Capture the cell that displays the provided text and extract its (X, Y) central coordinate. 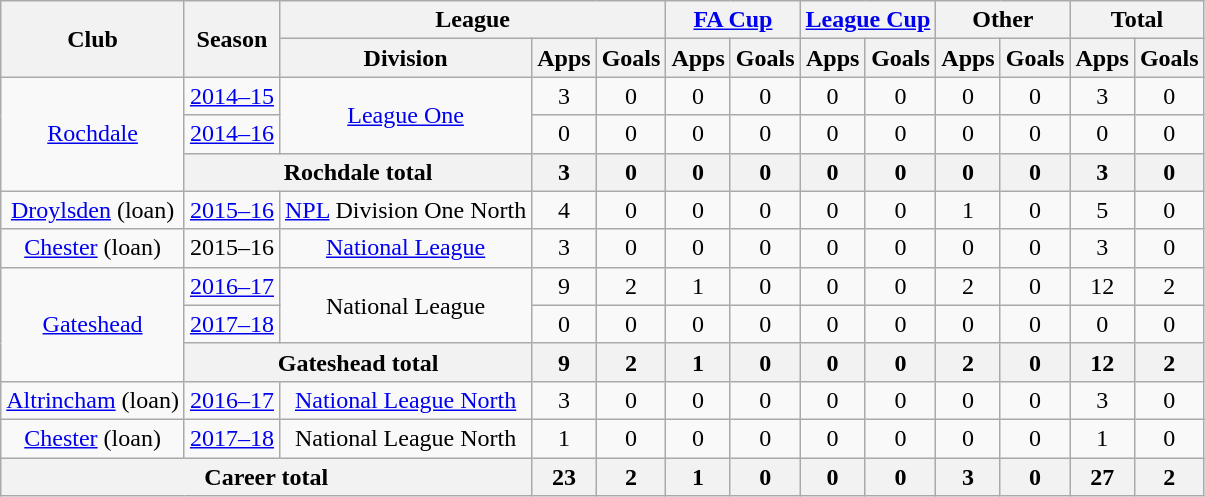
Club (93, 39)
League (472, 20)
Rochdale (93, 134)
Gateshead total (358, 362)
Altrincham (loan) (93, 400)
League Cup (868, 20)
Total (1137, 20)
League One (405, 115)
Division (405, 58)
27 (1102, 477)
FA Cup (733, 20)
Career total (266, 477)
4 (564, 210)
23 (564, 477)
2014–16 (232, 134)
NPL Division One North (405, 210)
Season (232, 39)
Rochdale total (358, 172)
Other (1003, 20)
Droylsden (loan) (93, 210)
5 (1102, 210)
Gateshead (93, 324)
2014–15 (232, 96)
